Locate the cell with the specified text and output its (X, Y) center coordinate. 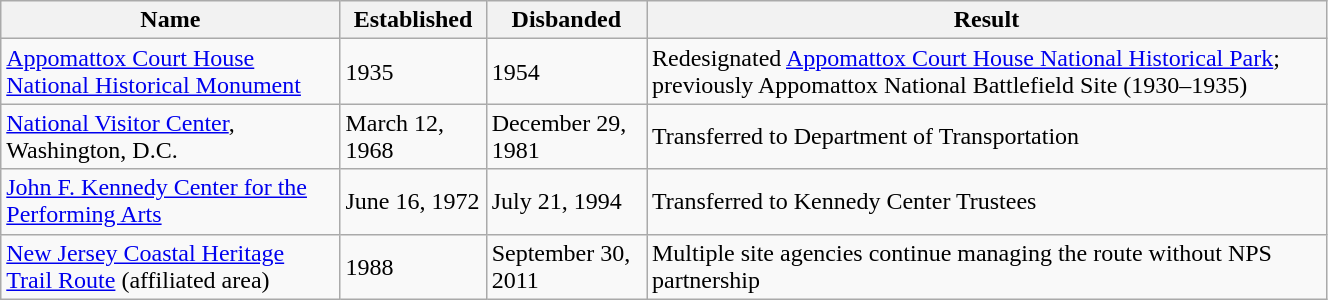
National Visitor Center, Washington, D.C. (170, 136)
March 12, 1968 (413, 136)
1988 (413, 266)
Redesignated Appomattox Court House National Historical Park; previously Appomattox National Battlefield Site (1930–1935) (986, 72)
Transferred to Department of Transportation (986, 136)
Result (986, 20)
1954 (566, 72)
John F. Kennedy Center for the Performing Arts (170, 202)
December 29, 1981 (566, 136)
September 30, 2011 (566, 266)
Established (413, 20)
June 16, 1972 (413, 202)
Transferred to Kennedy Center Trustees (986, 202)
1935 (413, 72)
New Jersey Coastal Heritage Trail Route (affiliated area) (170, 266)
Multiple site agencies continue managing the route without NPS partnership (986, 266)
Appomattox Court House National Historical Monument (170, 72)
Name (170, 20)
Disbanded (566, 20)
July 21, 1994 (566, 202)
